Output the [X, Y] coordinate of the center of the cell containing the given text.  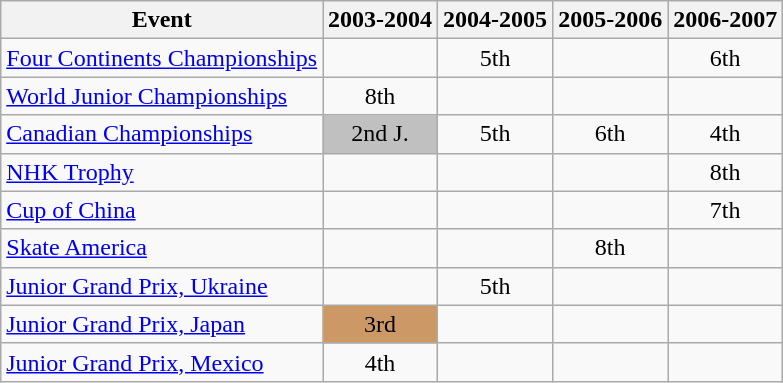
2003-2004 [380, 20]
2006-2007 [726, 20]
Four Continents Championships [162, 58]
Cup of China [162, 210]
Junior Grand Prix, Japan [162, 324]
World Junior Championships [162, 96]
Event [162, 20]
2nd J. [380, 134]
Junior Grand Prix, Mexico [162, 362]
2004-2005 [496, 20]
2005-2006 [610, 20]
Skate America [162, 248]
NHK Trophy [162, 172]
7th [726, 210]
3rd [380, 324]
Canadian Championships [162, 134]
Junior Grand Prix, Ukraine [162, 286]
